Output the [X, Y] coordinate of the center of the cell containing the given text.  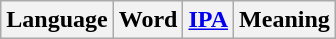
Meaning [285, 20]
Language [57, 20]
Word [148, 20]
IPA [208, 20]
